Return [X, Y] of the center of cell containing provided text 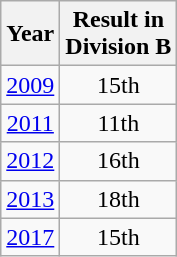
2013 [30, 199]
2011 [30, 123]
11th [118, 123]
Year [30, 34]
2012 [30, 161]
16th [118, 161]
2009 [30, 85]
18th [118, 199]
Result inDivision B [118, 34]
2017 [30, 237]
